From the cell containing the given text, extract its center point as [x, y] coordinate. 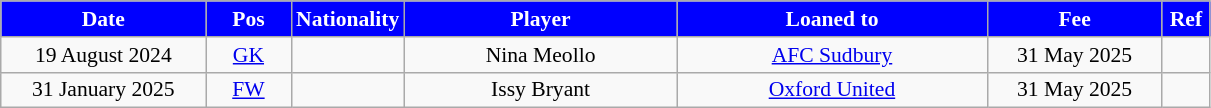
Oxford United [832, 90]
Date [104, 19]
Ref [1186, 19]
Nationality [348, 19]
GK [248, 55]
Fee [1074, 19]
Pos [248, 19]
FW [248, 90]
Loaned to [832, 19]
AFC Sudbury [832, 55]
Player [540, 19]
31 January 2025 [104, 90]
Nina Meollo [540, 55]
Issy Bryant [540, 90]
19 August 2024 [104, 55]
